Provide the (X, Y) coordinate of the cell's center where the given text is located.  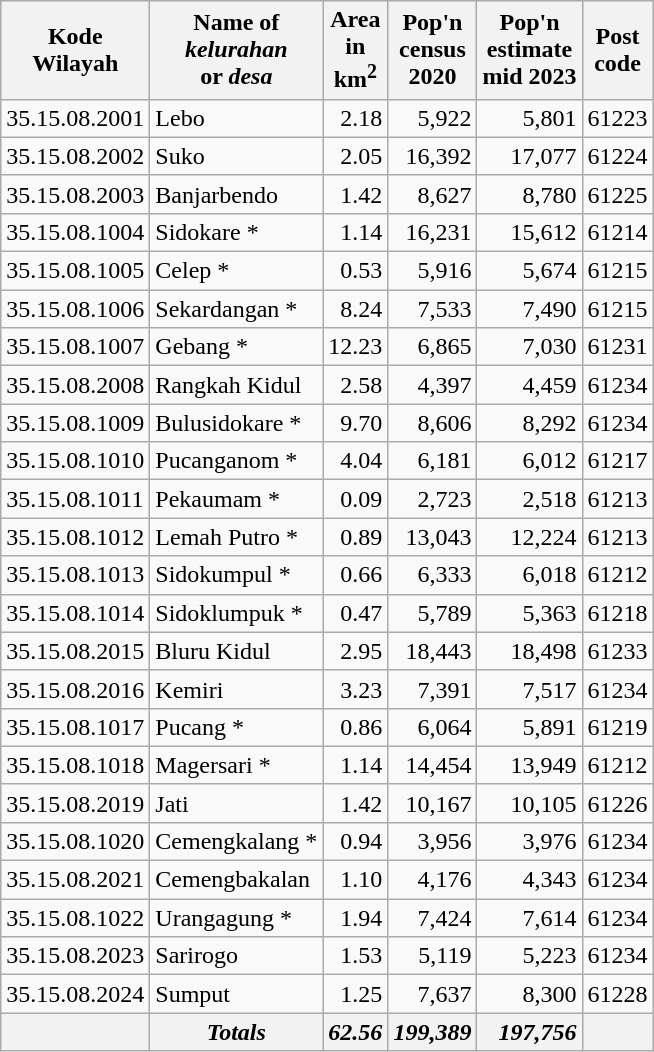
61224 (618, 156)
7,637 (432, 994)
35.15.08.1011 (76, 499)
Lebo (236, 118)
Pop'ncensus2020 (432, 50)
Totals (236, 1032)
9.70 (356, 423)
Urangagung * (236, 918)
61231 (618, 347)
Banjarbendo (236, 194)
18,498 (530, 651)
5,922 (432, 118)
61219 (618, 727)
61223 (618, 118)
5,363 (530, 613)
10,167 (432, 803)
Pucanganom * (236, 461)
0.86 (356, 727)
14,454 (432, 765)
5,223 (530, 956)
35.15.08.2015 (76, 651)
Name ofkelurahanor desa (236, 50)
12,224 (530, 537)
Sumput (236, 994)
7,030 (530, 347)
4,459 (530, 385)
35.15.08.1004 (76, 232)
61233 (618, 651)
1.53 (356, 956)
Sidoklumpuk * (236, 613)
0.94 (356, 841)
Sidokumpul * (236, 575)
Pop'nestimatemid 2023 (530, 50)
Jati (236, 803)
3,956 (432, 841)
18,443 (432, 651)
8.24 (356, 309)
1.94 (356, 918)
Suko (236, 156)
0.53 (356, 271)
7,490 (530, 309)
61214 (618, 232)
7,533 (432, 309)
6,064 (432, 727)
2.18 (356, 118)
Pekaumam * (236, 499)
6,181 (432, 461)
8,780 (530, 194)
35.15.08.1007 (76, 347)
35.15.08.1010 (76, 461)
8,627 (432, 194)
35.15.08.2016 (76, 689)
4,397 (432, 385)
35.15.08.2001 (76, 118)
35.15.08.1022 (76, 918)
199,389 (432, 1032)
5,674 (530, 271)
Kemiri (236, 689)
35.15.08.2023 (76, 956)
Magersari * (236, 765)
197,756 (530, 1032)
61218 (618, 613)
35.15.08.1020 (76, 841)
8,292 (530, 423)
15,612 (530, 232)
2.58 (356, 385)
13,949 (530, 765)
35.15.08.1009 (76, 423)
35.15.08.1006 (76, 309)
16,231 (432, 232)
0.89 (356, 537)
Rangkah Kidul (236, 385)
4.04 (356, 461)
35.15.08.2008 (76, 385)
5,916 (432, 271)
4,343 (530, 880)
6,018 (530, 575)
35.15.08.2021 (76, 880)
7,517 (530, 689)
KodeWilayah (76, 50)
Sarirogo (236, 956)
35.15.08.1013 (76, 575)
35.15.08.1018 (76, 765)
Cemengkalang * (236, 841)
35.15.08.2019 (76, 803)
Sekardangan * (236, 309)
Pucang * (236, 727)
6,012 (530, 461)
7,391 (432, 689)
2.05 (356, 156)
61228 (618, 994)
13,043 (432, 537)
3.23 (356, 689)
6,865 (432, 347)
5,801 (530, 118)
Bulusidokare * (236, 423)
6,333 (432, 575)
35.15.08.2024 (76, 994)
Areainkm2 (356, 50)
16,392 (432, 156)
5,891 (530, 727)
35.15.08.1017 (76, 727)
10,105 (530, 803)
7,424 (432, 918)
0.47 (356, 613)
8,606 (432, 423)
35.15.08.2002 (76, 156)
7,614 (530, 918)
62.56 (356, 1032)
0.09 (356, 499)
61226 (618, 803)
Cemengbakalan (236, 880)
5,789 (432, 613)
1.10 (356, 880)
2,723 (432, 499)
Lemah Putro * (236, 537)
1.25 (356, 994)
0.66 (356, 575)
61225 (618, 194)
Bluru Kidul (236, 651)
Gebang * (236, 347)
17,077 (530, 156)
35.15.08.1012 (76, 537)
61217 (618, 461)
35.15.08.2003 (76, 194)
2.95 (356, 651)
3,976 (530, 841)
Sidokare * (236, 232)
Postcode (618, 50)
4,176 (432, 880)
5,119 (432, 956)
2,518 (530, 499)
12.23 (356, 347)
35.15.08.1014 (76, 613)
8,300 (530, 994)
35.15.08.1005 (76, 271)
Celep * (236, 271)
